Output the (X, Y) coordinate of the center of the cell containing the given text.  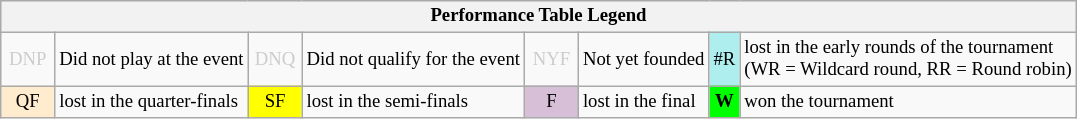
Did not qualify for the event (413, 60)
NYF (551, 60)
lost in the early rounds of the tournament(WR = Wildcard round, RR = Round robin) (908, 60)
lost in the semi-finals (413, 102)
Performance Table Legend (538, 16)
DNP (28, 60)
W (724, 102)
Not yet founded (643, 60)
lost in the final (643, 102)
QF (28, 102)
DNQ (275, 60)
Did not play at the event (152, 60)
#R (724, 60)
F (551, 102)
lost in the quarter-finals (152, 102)
won the tournament (908, 102)
SF (275, 102)
